Return the [X, Y] coordinate for the center point of the cell that contains the specified text.  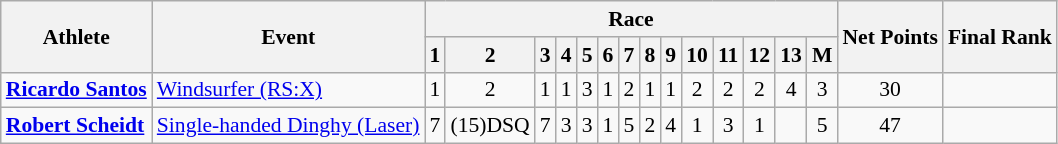
Windsurfer (RS:X) [288, 90]
Final Rank [1000, 36]
(15)DSQ [490, 126]
8 [650, 55]
30 [890, 90]
6 [608, 55]
Athlete [76, 36]
Single-handed Dinghy (Laser) [288, 126]
Ricardo Santos [76, 90]
M [822, 55]
12 [759, 55]
9 [670, 55]
Net Points [890, 36]
Race [630, 19]
Robert Scheidt [76, 126]
10 [697, 55]
47 [890, 126]
13 [791, 55]
11 [728, 55]
Event [288, 36]
